Find where the given text appears and provide that cell's center as [X, Y] coordinate. 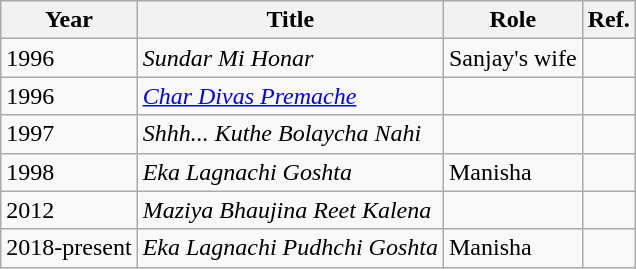
Role [512, 20]
1998 [69, 172]
2018-present [69, 248]
Sundar Mi Honar [290, 58]
Title [290, 20]
Eka Lagnachi Goshta [290, 172]
1997 [69, 134]
Maziya Bhaujina Reet Kalena [290, 210]
Shhh... Kuthe Bolaycha Nahi [290, 134]
Eka Lagnachi Pudhchi Goshta [290, 248]
Ref. [608, 20]
2012 [69, 210]
Year [69, 20]
Char Divas Premache [290, 96]
Sanjay's wife [512, 58]
